Return the [X, Y] coordinate for the center point of the cell that contains the specified text.  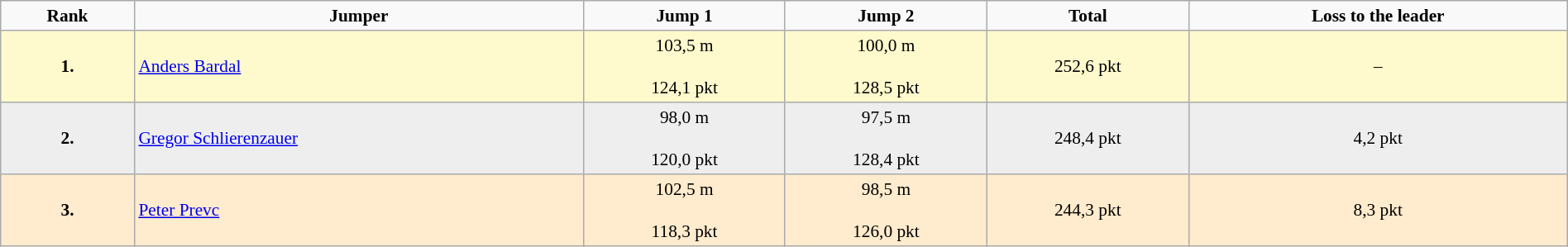
100,0 m128,5 pkt [886, 66]
Jump 1 [685, 16]
Gregor Schlierenzauer [359, 139]
98,5 m126,0 pkt [886, 210]
Loss to the leader [1378, 16]
1. [68, 66]
252,6 pkt [1088, 66]
– [1378, 66]
97,5 m128,4 pkt [886, 139]
Rank [68, 16]
244,3 pkt [1088, 210]
98,0 m120,0 pkt [685, 139]
Peter Prevc [359, 210]
102,5 m118,3 pkt [685, 210]
Jumper [359, 16]
4,2 pkt [1378, 139]
248,4 pkt [1088, 139]
Anders Bardal [359, 66]
Total [1088, 16]
8,3 pkt [1378, 210]
2. [68, 139]
Jump 2 [886, 16]
3. [68, 210]
103,5 m124,1 pkt [685, 66]
